Determine the [X, Y] coordinate at the center of the cell enclosing the given text.  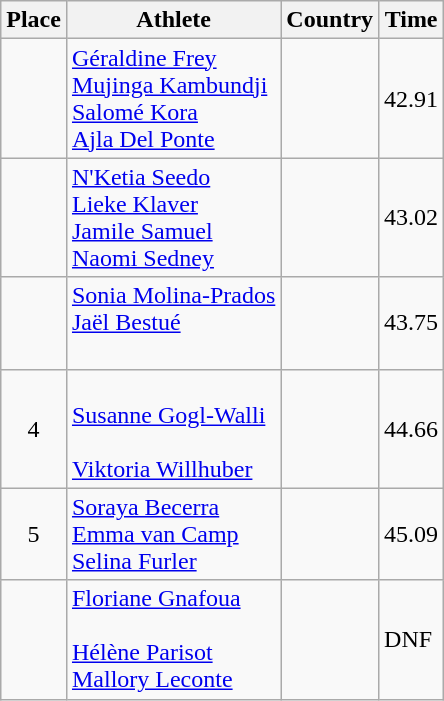
45.09 [412, 534]
Athlete [173, 20]
Susanne Gogl-WalliViktoria Willhuber [173, 428]
4 [34, 428]
43.02 [412, 218]
Time [412, 20]
Soraya BecerraEmma van CampSelina Furler [173, 534]
42.91 [412, 98]
DNF [412, 640]
Géraldine FreyMujinga KambundjiSalomé KoraAjla Del Ponte [173, 98]
N'Ketia SeedoLieke KlaverJamile SamuelNaomi Sedney [173, 218]
5 [34, 534]
44.66 [412, 428]
43.75 [412, 323]
Floriane GnafouaHélène ParisotMallory Leconte [173, 640]
Sonia Molina-PradosJaël Bestué [173, 323]
Country [330, 20]
Place [34, 20]
